Provide the (X, Y) coordinate of the cell's center where the given text is located.  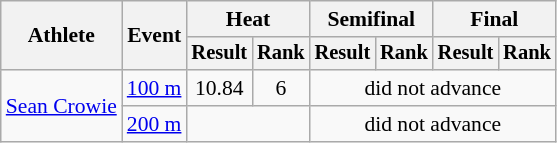
6 (281, 88)
Event (154, 36)
Athlete (62, 36)
200 m (154, 124)
10.84 (219, 88)
Semifinal (372, 19)
Final (494, 19)
100 m (154, 88)
Sean Crowie (62, 106)
Heat (248, 19)
